Output the (x, y) coordinate of the center of the cell containing the given text.  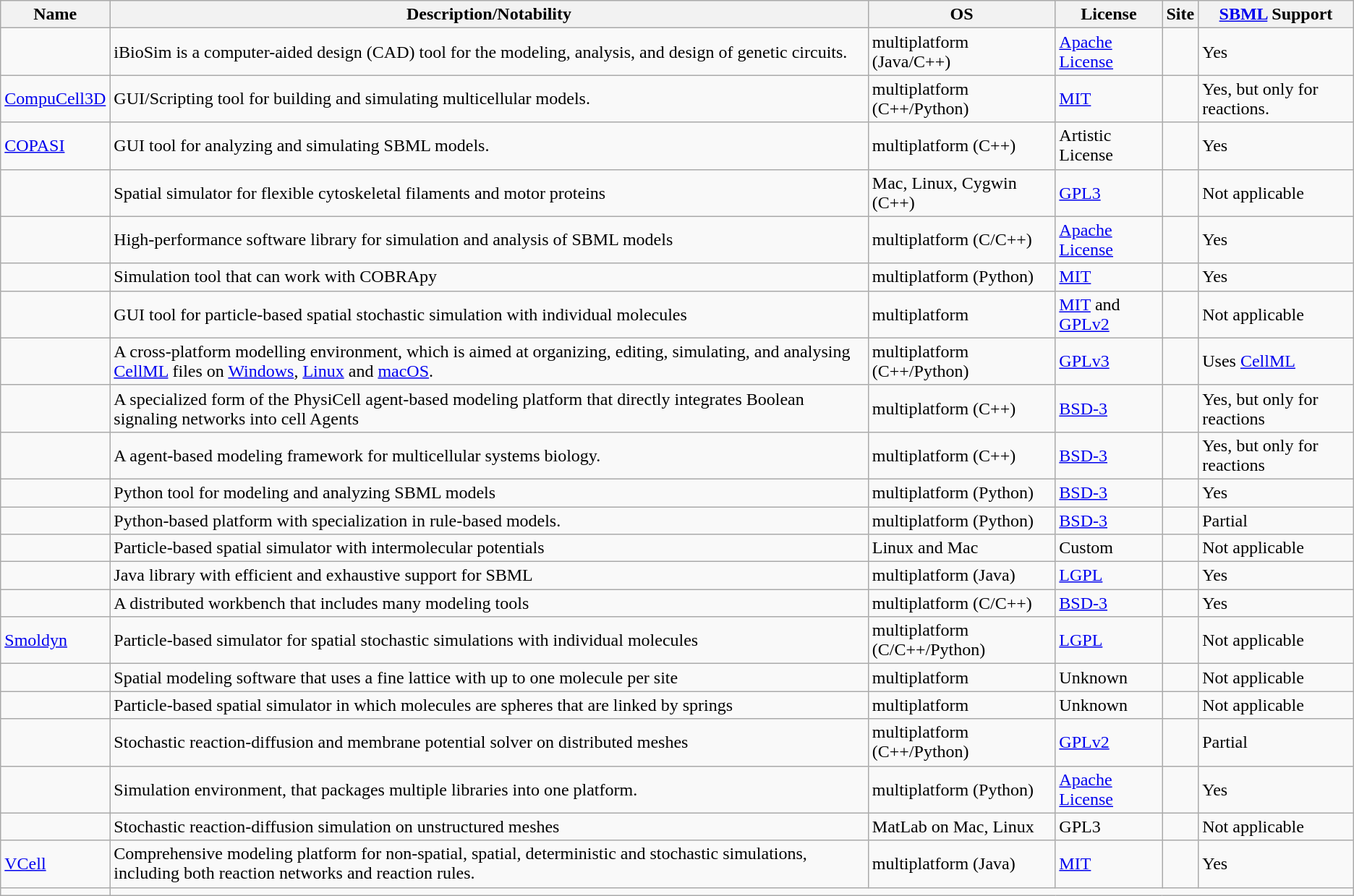
Site (1180, 14)
SBML Support (1276, 14)
Particle-based simulator for spatial stochastic simulations with individual molecules (489, 641)
OS (962, 14)
Simulation environment, that packages multiple libraries into one platform. (489, 790)
A specialized form of the PhysiCell agent-based modeling platform that directly integrates Boolean signaling networks into cell Agents (489, 408)
multiplatform (Java/C++) (962, 52)
A distributed workbench that includes many modeling tools (489, 603)
GUI tool for analyzing and simulating SBML models. (489, 146)
Smoldyn (55, 641)
CompuCell3D (55, 98)
MIT and GPLv2 (1109, 314)
License (1109, 14)
Custom (1109, 548)
GPLv2 (1109, 742)
Spatial modeling software that uses a fine lattice with up to one molecule per site (489, 678)
GUI/Scripting tool for building and simulating multicellular models. (489, 98)
A agent-based modeling framework for multicellular systems biology. (489, 456)
High-performance software library for simulation and analysis of SBML models (489, 240)
Particle-based spatial simulator with intermolecular potentials (489, 548)
Name (55, 14)
COPASI (55, 146)
Mac, Linux, Cygwin (C++) (962, 192)
Particle-based spatial simulator in which molecules are spheres that are linked by springs (489, 705)
Uses CellML (1276, 362)
Yes, but only for reactions. (1276, 98)
Stochastic reaction-diffusion and membrane potential solver on distributed meshes (489, 742)
Java library with efficient and exhaustive support for SBML (489, 576)
iBioSim is a computer-aided design (CAD) tool for the modeling, analysis, and design of genetic circuits. (489, 52)
MatLab on Mac, Linux (962, 827)
Python tool for modeling and analyzing SBML models (489, 492)
Linux and Mac (962, 548)
Python-based platform with specialization in rule-based models. (489, 520)
Description/Notability (489, 14)
A cross-platform modelling environment, which is aimed at organizing, editing, simulating, and analysing CellML files on Windows, Linux and macOS. (489, 362)
VCell (55, 863)
Spatial simulator for flexible cytoskeletal filaments and motor proteins (489, 192)
Simulation tool that can work with COBRApy (489, 277)
Stochastic reaction-diffusion simulation on unstructured meshes (489, 827)
GPLv3 (1109, 362)
Artistic License (1109, 146)
multiplatform (C/C++/Python) (962, 641)
GUI tool for particle-based spatial stochastic simulation with individual molecules (489, 314)
